Return [x, y] of the center of cell containing provided text 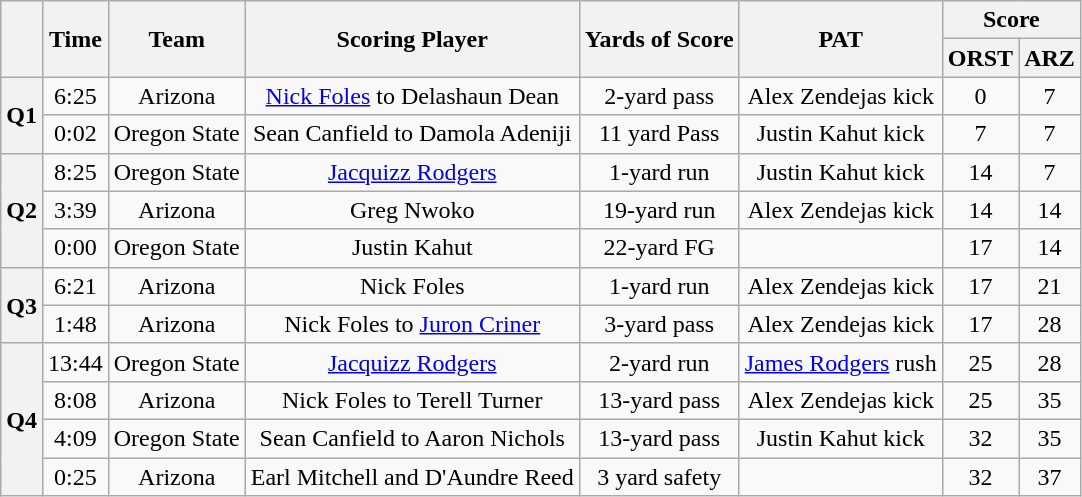
Sean Canfield to Aaron Nichols [412, 438]
Q3 [22, 305]
ORST [980, 58]
Sean Canfield to Damola Adeniji [412, 134]
6:21 [75, 286]
0:02 [75, 134]
Yards of Score [659, 39]
Earl Mitchell and D'Aundre Reed [412, 477]
37 [1050, 477]
Nick Foles to Delashaun Dean [412, 96]
3 yard safety [659, 477]
22-yard FG [659, 248]
1:48 [75, 324]
2-yard run [659, 362]
Q2 [22, 210]
Greg Nwoko [412, 210]
6:25 [75, 96]
13:44 [75, 362]
0:25 [75, 477]
ARZ [1050, 58]
PAT [840, 39]
Q1 [22, 115]
Team [176, 39]
Nick Foles to Terell Turner [412, 400]
James Rodgers rush [840, 362]
8:08 [75, 400]
21 [1050, 286]
0 [980, 96]
Q4 [22, 419]
0:00 [75, 248]
2-yard pass [659, 96]
Score [1011, 20]
11 yard Pass [659, 134]
4:09 [75, 438]
Nick Foles to Juron Criner [412, 324]
3-yard pass [659, 324]
Scoring Player [412, 39]
19-yard run [659, 210]
3:39 [75, 210]
Nick Foles [412, 286]
Justin Kahut [412, 248]
Time [75, 39]
8:25 [75, 172]
